For the text-containing cell, return its midpoint in (X, Y) coordinate format. 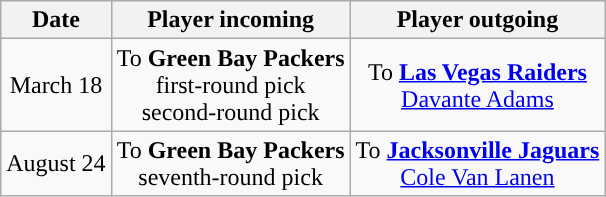
To Green Bay Packersfirst-round picksecond-round pick (230, 85)
To Las Vegas RaidersDavante Adams (478, 85)
Player incoming (230, 20)
Date (56, 20)
To Green Bay Packersseventh-round pick (230, 164)
Player outgoing (478, 20)
To Jacksonville JaguarsCole Van Lanen (478, 164)
August 24 (56, 164)
March 18 (56, 85)
